Determine the [X, Y] coordinate at the center of the cell enclosing the given text.  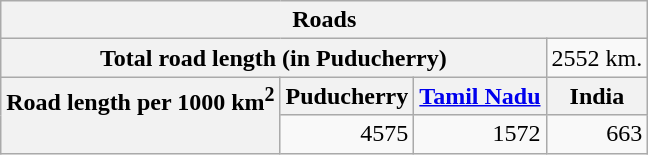
1572 [480, 134]
India [597, 96]
Roads [324, 20]
Puducherry [347, 96]
Total road length (in Puducherry) [274, 58]
Tamil Nadu [480, 96]
2552 km. [597, 58]
Road length per 1000 km2 [140, 115]
4575 [347, 134]
663 [597, 134]
